Capture the cell that displays the provided text and extract its [x, y] central coordinate. 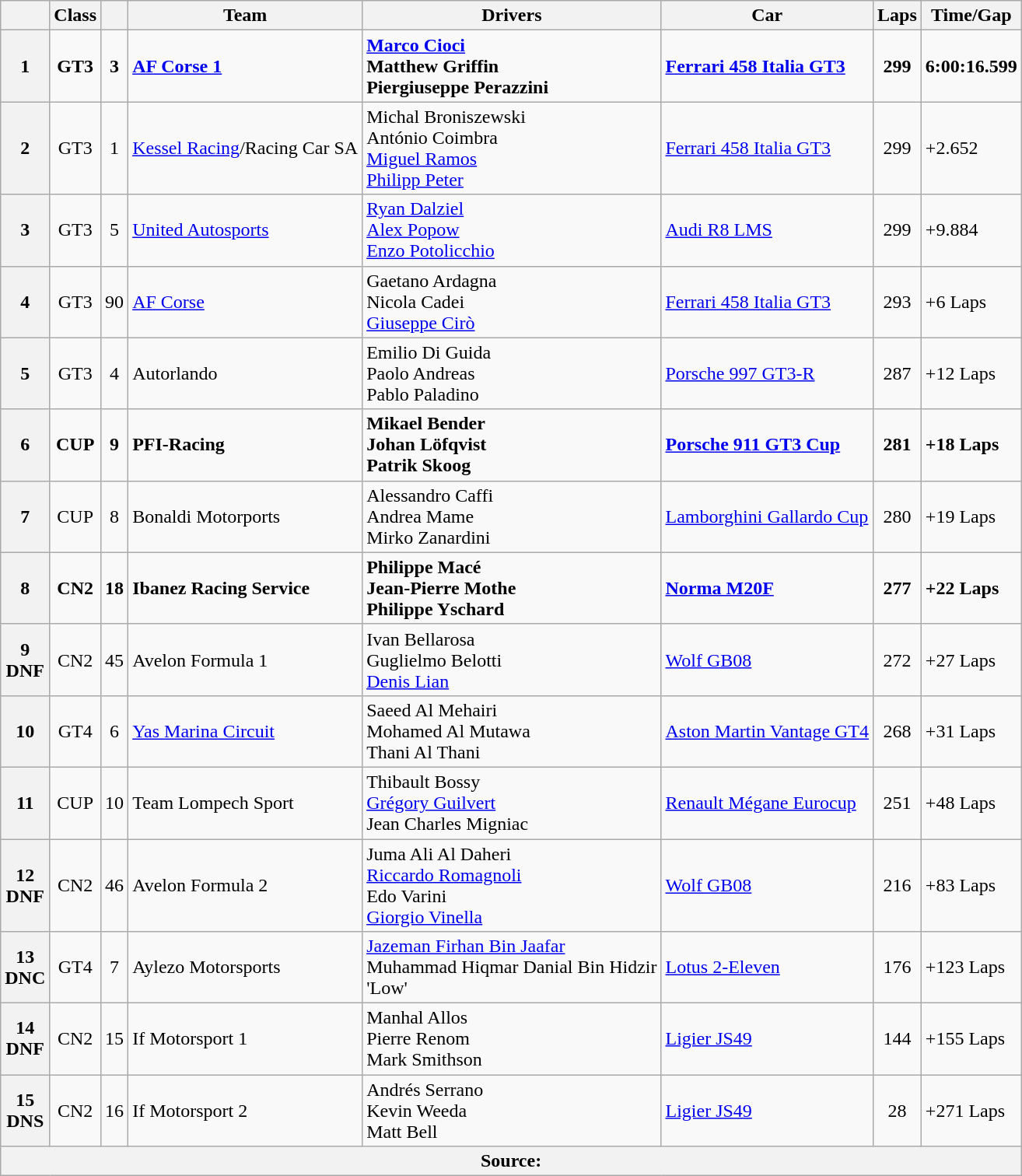
+9.884 [971, 230]
AF Corse 1 [246, 66]
+123 Laps [971, 968]
176 [898, 968]
+19 Laps [971, 516]
If Motorsport 1 [246, 1039]
Aylezo Motorsports [246, 968]
+27 Laps [971, 660]
Porsche 911 GT3 Cup [767, 445]
+22 Laps [971, 588]
Alessandro Caffi Andrea Mame Mirko Zanardini [512, 516]
+155 Laps [971, 1039]
Car [767, 16]
Audi R8 LMS [767, 230]
+271 Laps [971, 1111]
+6 Laps [971, 302]
Ivan Bellarosa Guglielmo Belotti Denis Lian [512, 660]
Team Lompech Sport [246, 803]
Porsche 997 GT3-R [767, 373]
Saeed Al Mehairi Mohamed Al Mutawa Thani Al Thani [512, 731]
Ibanez Racing Service [246, 588]
281 [898, 445]
Team [246, 16]
13DNC [25, 968]
+18 Laps [971, 445]
9 [115, 445]
Norma M20F [767, 588]
18 [115, 588]
45 [115, 660]
Class [75, 16]
AF Corse [246, 302]
16 [115, 1111]
287 [898, 373]
Gaetano Ardagna Nicola Cadei Giuseppe Cirò [512, 302]
+83 Laps [971, 885]
Yas Marina Circuit [246, 731]
Autorlando [246, 373]
+2.652 [971, 148]
Philippe Macé Jean-Pierre Mothe Philippe Yschard [512, 588]
15DNS [25, 1111]
Renault Mégane Eurocup [767, 803]
Manhal Allos Pierre Renom Mark Smithson [512, 1039]
Michal Broniszewski António Coimbra Miguel Ramos Philipp Peter [512, 148]
Andrés Serrano Kevin Weeda Matt Bell [512, 1111]
Drivers [512, 16]
Avelon Formula 1 [246, 660]
Lamborghini Gallardo Cup [767, 516]
Lotus 2-Eleven [767, 968]
Jazeman Firhan Bin Jaafar Muhammad Hiqmar Danial Bin Hidzir 'Low' [512, 968]
Thibault Bossy Grégory Guilvert Jean Charles Migniac [512, 803]
2 [25, 148]
+31 Laps [971, 731]
If Motorsport 2 [246, 1111]
28 [898, 1111]
280 [898, 516]
11 [25, 803]
PFI-Racing [246, 445]
272 [898, 660]
Laps [898, 16]
15 [115, 1039]
293 [898, 302]
Bonaldi Motorports [246, 516]
144 [898, 1039]
Source: [512, 1161]
+12 Laps [971, 373]
Ryan Dalziel Alex Popow Enzo Potolicchio [512, 230]
9DNF [25, 660]
Avelon Formula 2 [246, 885]
Aston Martin Vantage GT4 [767, 731]
+48 Laps [971, 803]
Juma Ali Al Daheri Riccardo Romagnoli Edo Varini Giorgio Vinella [512, 885]
United Autosports [246, 230]
Emilio Di Guida Paolo Andreas Pablo Paladino [512, 373]
46 [115, 885]
277 [898, 588]
14DNF [25, 1039]
6:00:16.599 [971, 66]
216 [898, 885]
Marco Cioci Matthew Griffin Piergiuseppe Perazzini [512, 66]
12DNF [25, 885]
251 [898, 803]
90 [115, 302]
268 [898, 731]
Mikael Bender Johan Löfqvist Patrik Skoog [512, 445]
Time/Gap [971, 16]
Kessel Racing/Racing Car SA [246, 148]
